Determine the [X, Y] coordinate at the center of the cell enclosing the given text.  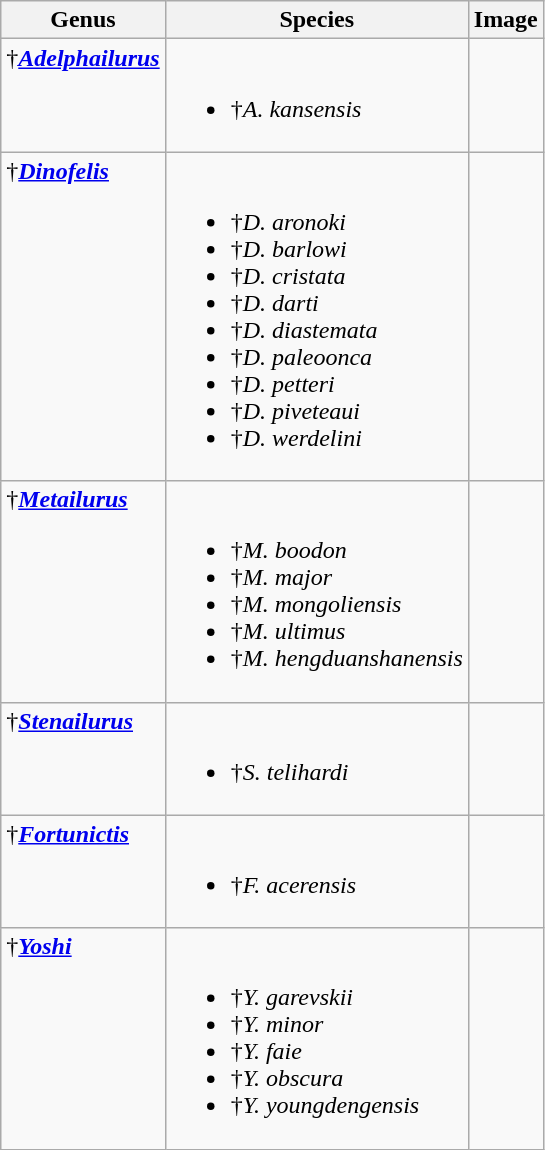
Image [506, 20]
†Yoshi [83, 1038]
†Metailurus [83, 592]
†A. kansensis [316, 96]
†D. aronoki†D. barlowi†D. cristata†D. darti†D. diastemata†D. paleoonca†D. petteri†D. piveteaui†D. werdelini [316, 316]
†Stenailurus [83, 758]
†Dinofelis [83, 316]
†Y. garevskii†Y. minor†Y. faie†Y. obscura†Y. youngdengensis [316, 1038]
Species [316, 20]
†Fortunictis [83, 872]
†F. acerensis [316, 872]
†S. telihardi [316, 758]
Genus [83, 20]
†Adelphailurus [83, 96]
†M. boodon†M. major†M. mongoliensis†M. ultimus†M. hengduanshanensis [316, 592]
